For the text-containing cell, return its midpoint in (x, y) coordinate format. 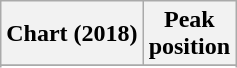
Peakposition (189, 34)
Chart (2018) (72, 34)
